Detect which cell encompasses the target text, then output its [X, Y] center coordinate. 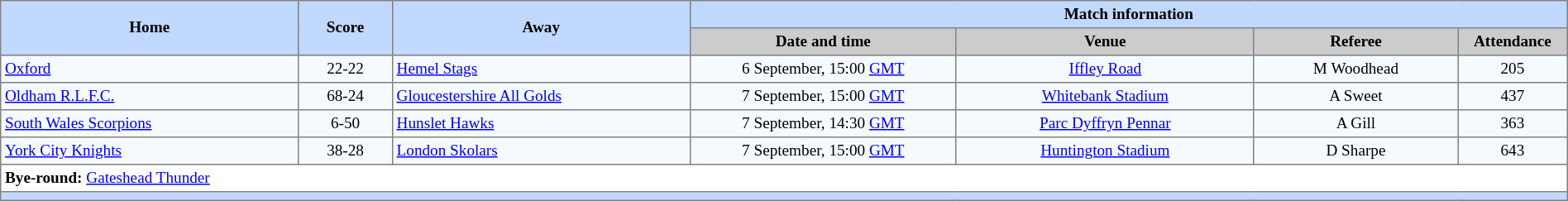
Oxford [150, 69]
York City Knights [150, 151]
643 [1513, 151]
Hemel Stags [541, 69]
6 September, 15:00 GMT [823, 69]
Home [150, 28]
Bye-round: Gateshead Thunder [784, 179]
Date and time [823, 41]
205 [1513, 69]
22-22 [346, 69]
Huntington Stadium [1105, 151]
South Wales Scorpions [150, 124]
Oldham R.L.F.C. [150, 96]
Away [541, 28]
London Skolars [541, 151]
7 September, 14:30 GMT [823, 124]
M Woodhead [1355, 69]
Iffley Road [1105, 69]
Referee [1355, 41]
Venue [1105, 41]
A Sweet [1355, 96]
38-28 [346, 151]
Match information [1128, 15]
68-24 [346, 96]
Parc Dyffryn Pennar [1105, 124]
Score [346, 28]
363 [1513, 124]
A Gill [1355, 124]
Hunslet Hawks [541, 124]
6-50 [346, 124]
437 [1513, 96]
Gloucestershire All Golds [541, 96]
Attendance [1513, 41]
Whitebank Stadium [1105, 96]
D Sharpe [1355, 151]
